Extract the [X, Y] coordinate from the center of the cell holding the provided text.  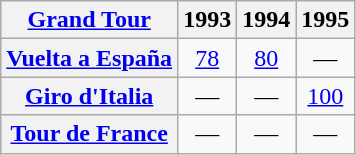
78 [208, 58]
Tour de France [90, 134]
1994 [266, 20]
Giro d'Italia [90, 96]
80 [266, 58]
100 [326, 96]
1995 [326, 20]
1993 [208, 20]
Vuelta a España [90, 58]
Grand Tour [90, 20]
